Extract the [x, y] coordinate from the center of the cell holding the provided text.  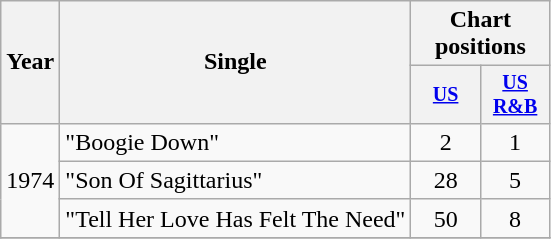
1 [514, 142]
50 [446, 218]
Year [30, 62]
USR&B [514, 94]
Chart positions [480, 34]
8 [514, 218]
2 [446, 142]
Single [236, 62]
US [446, 94]
"Son Of Sagittarius" [236, 180]
"Boogie Down" [236, 142]
5 [514, 180]
28 [446, 180]
1974 [30, 180]
"Tell Her Love Has Felt The Need" [236, 218]
